Locate the cell with the specified text and output its (x, y) center coordinate. 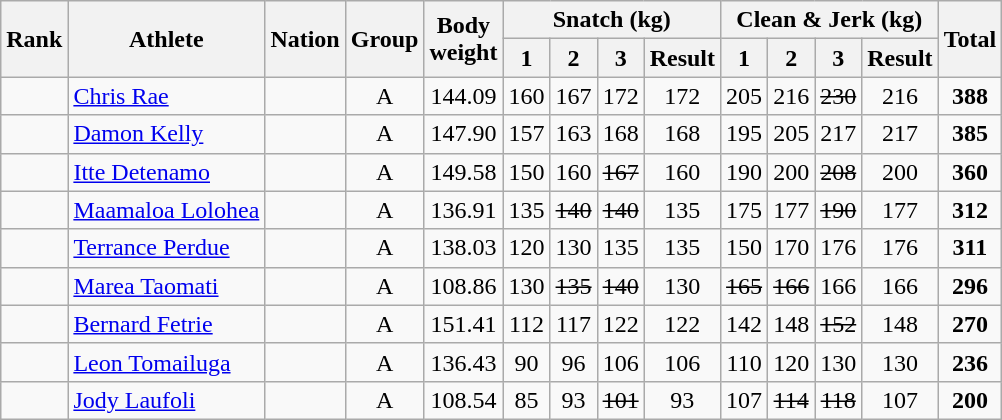
108.54 (464, 400)
96 (574, 362)
Total (970, 39)
236 (970, 362)
Jody Laufoli (166, 400)
Itte Detenamo (166, 172)
208 (838, 172)
110 (744, 362)
152 (838, 324)
Clean & Jerk (kg) (830, 20)
Athlete (166, 39)
170 (792, 248)
385 (970, 134)
Snatch (kg) (612, 20)
Maamaloa Lolohea (166, 210)
157 (526, 134)
Nation (305, 39)
165 (744, 286)
85 (526, 400)
151.41 (464, 324)
Bodyweight (464, 39)
114 (792, 400)
230 (838, 96)
117 (574, 324)
195 (744, 134)
270 (970, 324)
175 (744, 210)
138.03 (464, 248)
388 (970, 96)
Leon Tomailuga (166, 362)
118 (838, 400)
311 (970, 248)
360 (970, 172)
163 (574, 134)
108.86 (464, 286)
296 (970, 286)
Bernard Fetrie (166, 324)
101 (620, 400)
149.58 (464, 172)
112 (526, 324)
312 (970, 210)
136.91 (464, 210)
Group (384, 39)
Rank (34, 39)
142 (744, 324)
Terrance Perdue (166, 248)
136.43 (464, 362)
Marea Taomati (166, 286)
Damon Kelly (166, 134)
147.90 (464, 134)
Chris Rae (166, 96)
144.09 (464, 96)
90 (526, 362)
